For the text-containing cell, return its midpoint in (x, y) coordinate format. 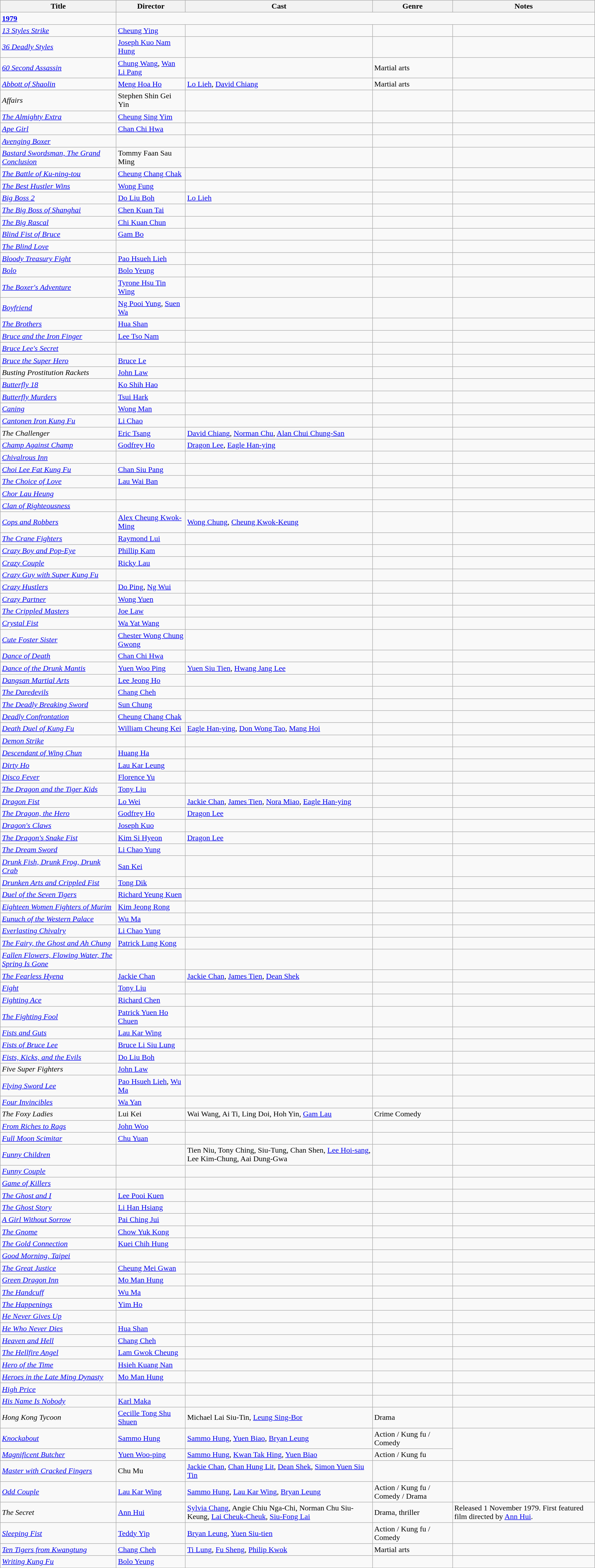
The Boxer's Adventure (58, 287)
Phillip Kam (151, 551)
Action / Kung fu (413, 1455)
Master with Cracked Fingers (58, 1471)
The Dragon, the Hero (58, 814)
Chu Mu (151, 1471)
Yuen Siu Tien, Hwang Jang Lee (279, 668)
Yim Ho (151, 1304)
Crazy Guy with Super Kung Fu (58, 575)
San Kei (151, 866)
Ko Shih Hao (151, 385)
Descendant of Wing Chun (58, 753)
Do Ping, Ng Wui (151, 587)
The Brothers (58, 324)
Sammo Hung, Lau Kar Wing, Bryan Leung (279, 1492)
Crazy Boy and Pop-Eye (58, 551)
Stephen Shin Gei Yin (151, 101)
Green Dragon Inn (58, 1280)
Ten Tigers from Kwangtung (58, 1550)
Choi Lee Fat Kung Fu (58, 469)
The Dream Sword (58, 850)
Game of Killers (58, 1183)
From Riches to Rags (58, 1126)
Dragon Lee, Eagle Han-ying (279, 445)
Kim Jeong Rong (151, 907)
Pao Hsueh Lieh (151, 259)
Chow Yuk Kong (151, 1232)
A Girl Without Sorrow (58, 1219)
Joseph Kuo (151, 826)
Chester Wong Chung Gwong (151, 640)
Cute Foster Sister (58, 640)
Sylvia Chang, Angie Chiu Nga-Chi, Norman Chu Siu-Keung, Lai Cheuk-Cheuk, Siu-Fong Lai (279, 1513)
Everlasting Chivalry (58, 931)
Kuei Chih Hung (151, 1244)
Dragon Fist (58, 801)
Deadly Confrontation (58, 717)
Dirty Ho (58, 765)
Boyfriend (58, 308)
Jackie Chan, James Tien, Dean Shek (279, 976)
The Choice of Love (58, 482)
Lo Lieh (279, 198)
Fight (58, 988)
Duel of the Seven Tigers (58, 895)
Lau Kar Leung (151, 765)
Dangsan Martial Arts (58, 680)
The Gold Connection (58, 1244)
Tommy Faan Sau Ming (151, 157)
Five Super Fighters (58, 1069)
Chen Kuan Tai (151, 210)
Fallen Flowers, Flowing Water, The Spring Is Gone (58, 959)
Eric Tsang (151, 433)
The Battle of Ku-ning-tou (58, 174)
Dance of Death (58, 656)
High Price (58, 1389)
Bloody Treasury Fight (58, 259)
The Dragon's Snake Fist (58, 838)
Joe Law (151, 611)
Wai Wang, Ai Ti, Ling Doi, Hoh Yin, Gam Lau (279, 1114)
Teddy Yip (151, 1533)
Chu Yuan (151, 1138)
Cecille Tong Shu Shuen (151, 1417)
Butterfly Murders (58, 397)
Action / Kung fu / Comedy / Drama (413, 1492)
60 Second Assassin (58, 67)
Richard Chen (151, 1000)
Caning (58, 409)
Title (58, 6)
Lo Wei (151, 801)
Yuen Woo Ping (151, 668)
Abbott of Shaolin (58, 84)
Ricky Lau (151, 563)
Jackie Chan (151, 976)
The Fairy, the Ghost and Ah Chung (58, 943)
Crazy Partner (58, 599)
Crazy Couple (58, 563)
Karl Maka (151, 1401)
Death Duel of Kung Fu (58, 729)
Dance of the Drunk Mantis (58, 668)
Wa Yan (151, 1102)
Wong Chung, Cheung Kwok-Keung (279, 522)
Avenging Boxer (58, 141)
Hero of the Time (58, 1365)
Wong Fung (151, 186)
Drama, thriller (413, 1513)
The Big Boss of Shanghai (58, 210)
The Ghost and I (58, 1195)
The Crane Fighters (58, 538)
Lee Tso Nam (151, 336)
Drunk Fish, Drunk Frog, Drunk Crab (58, 866)
The Happenings (58, 1304)
Chor Lau Heung (58, 494)
1979 (58, 18)
The Hellfire Angel (58, 1353)
Meng Hoa Ho (151, 84)
36 Deadly Styles (58, 47)
Li Han Hsiang (151, 1207)
Big Boss 2 (58, 198)
Pao Hsueh Lieh, Wu Ma (151, 1086)
Ng Pooi Yung, Suen Wa (151, 308)
Jackie Chan, James Tien, Nora Miao, Eagle Han-ying (279, 801)
The Big Rascal (58, 222)
Richard Yeung Kuen (151, 895)
Drunken Arts and Crippled Fist (58, 883)
Funny Children (58, 1155)
Cantonen Iron Kung Fu (58, 421)
Chivalrous Inn (58, 457)
Pai Ching Jui (151, 1219)
Demon Strike (58, 741)
Chi Kuan Chun (151, 222)
Bruce Lee's Secret (58, 348)
Kim Si Hyeon (151, 838)
Wa Yat Wang (151, 623)
Lam Gwok Cheung (151, 1353)
Eunuch of the Western Palace (58, 919)
Hong Kong Tycoon (58, 1417)
Knockabout (58, 1438)
Fists, Kicks, and the Evils (58, 1057)
The Challenger (58, 433)
Affairs (58, 101)
Director (151, 6)
Bruce Li Siu Lung (151, 1045)
Bastard Swordsman, The Grand Conclusion (58, 157)
William Cheung Kei (151, 729)
Sleeping Fist (58, 1533)
Crazy Hustlers (58, 587)
Jackie Chan, Chan Hung Lit, Dean Shek, Simon Yuen Siu Tin (279, 1471)
Cast (279, 6)
The Crippled Masters (58, 611)
Lau Wai Ban (151, 482)
David Chiang, Norman Chu, Alan Chui Chung-San (279, 433)
Tyrone Hsu Tin Wing (151, 287)
Writing Kung Fu (58, 1562)
Cops and Robbers (58, 522)
Gam Bo (151, 234)
Fists of Bruce Lee (58, 1045)
Disco Fever (58, 777)
Fighting Ace (58, 1000)
Sammo Hung, Yuen Biao, Bryan Leung (279, 1438)
Clan of Righteousness (58, 506)
Fists and Guts (58, 1033)
Lee Jeong Ho (151, 680)
John Woo (151, 1126)
Bruce Le (151, 360)
The Fearless Hyena (58, 976)
The Gnome (58, 1232)
Wong Man (151, 409)
Lee Pooi Kuen (151, 1195)
The Ghost Story (58, 1207)
Genre (413, 6)
Lui Kei (151, 1114)
Sammo Hung (151, 1438)
The Great Justice (58, 1268)
Bruce and the Iron Finger (58, 336)
Notes (524, 6)
The Daredevils (58, 692)
13 Styles Strike (58, 31)
Good Morning, Taipei (58, 1256)
Champ Against Champ (58, 445)
Sammo Hung, Kwan Tak Hing, Yuen Biao (279, 1455)
The Foxy Ladies (58, 1114)
The Deadly Breaking Sword (58, 704)
Busting Prostitution Rackets (58, 372)
The Fighting Fool (58, 1016)
Florence Yu (151, 777)
Tsui Hark (151, 397)
Ann Hui (151, 1513)
Patrick Lung Kong (151, 943)
Heroes in the Late Ming Dynasty (58, 1377)
The Best Hustler Wins (58, 186)
Crystal Fist (58, 623)
Ti Lung, Fu Sheng, Philip Kwok (279, 1550)
Yuen Woo-ping (151, 1455)
Cheung Ying (151, 31)
Drama (413, 1417)
Huang Ha (151, 753)
The Dragon and the Tiger Kids (58, 789)
His Name Is Nobody (58, 1401)
Hsieh Kuang Nan (151, 1365)
Funny Couple (58, 1171)
Tien Niu, Tony Ching, Siu-Tung, Chan Shen, Lee Hoi-sang, Lee Kim-Chung, Aai Dung-Gwa (279, 1155)
Lo Lieh, David Chiang (279, 84)
Blind Fist of Bruce (58, 234)
He Who Never Dies (58, 1329)
The Secret (58, 1513)
The Handcuff (58, 1292)
Dragon's Claws (58, 826)
Chung Wang, Wan Li Pang (151, 67)
He Never Gives Up (58, 1316)
Wong Yuen (151, 599)
Bryan Leung, Yuen Siu-tien (279, 1533)
Released 1 November 1979. First featured film directed by Ann Hui. (524, 1513)
Alex Cheung Kwok-Ming (151, 522)
Eagle Han-ying, Don Wong Tao, Mang Hoi (279, 729)
Raymond Lui (151, 538)
Patrick Yuen Ho Chuen (151, 1016)
Michael Lai Siu-Tin, Leung Sing-Bor (279, 1417)
Four Invincibles (58, 1102)
Cheung Mei Gwan (151, 1268)
Heaven and Hell (58, 1341)
Odd Couple (58, 1492)
Sun Chung (151, 704)
Tong Dik (151, 883)
Magnificent Butcher (58, 1455)
Ape Girl (58, 129)
Chan Siu Pang (151, 469)
Eighteen Women Fighters of Murim (58, 907)
Bolo (58, 271)
Flying Sword Lee (58, 1086)
Butterfly 18 (58, 385)
Cheung Sing Yim (151, 117)
The Blind Love (58, 246)
Crime Comedy (413, 1114)
Full Moon Scimitar (58, 1138)
Joseph Kuo Nam Hung (151, 47)
The Almighty Extra (58, 117)
Li Chao (151, 421)
Bruce the Super Hero (58, 360)
